Return the (X, Y) coordinate for the center point of the cell that contains the specified text.  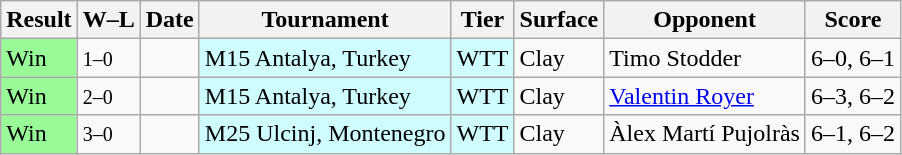
6–3, 6–2 (852, 96)
Timo Stodder (705, 58)
Tier (482, 20)
Date (170, 20)
Tournament (325, 20)
2–0 (108, 96)
6–0, 6–1 (852, 58)
M25 Ulcinj, Montenegro (325, 134)
W–L (108, 20)
6–1, 6–2 (852, 134)
Result (39, 20)
Valentin Royer (705, 96)
1–0 (108, 58)
Opponent (705, 20)
Score (852, 20)
3–0 (108, 134)
Àlex Martí Pujolràs (705, 134)
Surface (559, 20)
